Provide the (X, Y) coordinate of the cell's center where the given text is located.  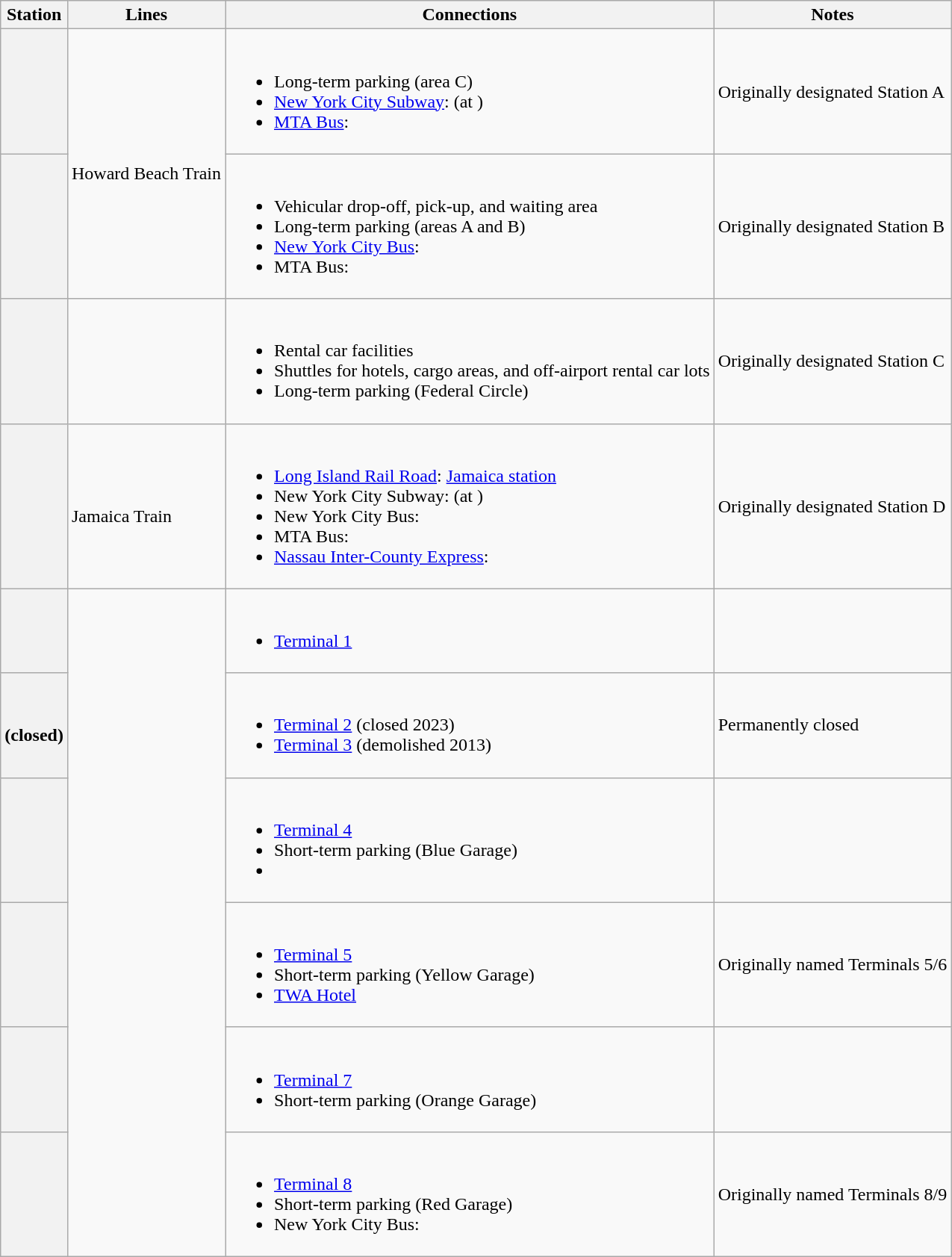
Originally named Terminals 8/9 (833, 1194)
Terminal 1 (470, 630)
(closed) (34, 725)
Permanently closed (833, 725)
Originally designated Station B (833, 226)
Terminal 7Short-term parking (Orange Garage) (470, 1079)
Notes (833, 15)
Connections (470, 15)
Terminal 5Short-term parking (Yellow Garage)TWA Hotel (470, 965)
Howard Beach Train (146, 164)
Originally designated Station A (833, 91)
Long-term parking (area C)New York City Subway: (at )MTA Bus: (470, 91)
Lines (146, 15)
Terminal 8Short-term parking (Red Garage)New York City Bus: (470, 1194)
Originally designated Station C (833, 361)
Jamaica Train (146, 506)
Vehicular drop-off, pick-up, and waiting areaLong-term parking (areas A and B)New York City Bus: MTA Bus: (470, 226)
Terminal 2 (closed 2023)Terminal 3 (demolished 2013) (470, 725)
Terminal 4Short-term parking (Blue Garage) (470, 839)
Originally designated Station D (833, 506)
Rental car facilitiesShuttles for hotels, cargo areas, and off-airport rental car lotsLong-term parking (Federal Circle) (470, 361)
Station (34, 15)
Originally named Terminals 5/6 (833, 965)
Long Island Rail Road: Jamaica stationNew York City Subway: (at )New York City Bus: MTA Bus: Nassau Inter-County Express: (470, 506)
